From the cell containing the given text, extract its center point as (x, y) coordinate. 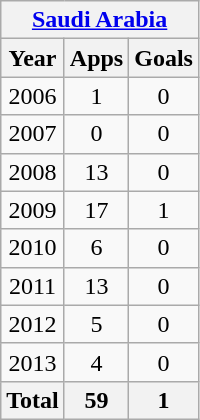
2012 (33, 324)
17 (96, 210)
Total (33, 400)
5 (96, 324)
2006 (33, 96)
6 (96, 248)
2007 (33, 134)
2013 (33, 362)
2010 (33, 248)
Goals (164, 58)
Year (33, 58)
Saudi Arabia (100, 20)
2011 (33, 286)
2009 (33, 210)
2008 (33, 172)
59 (96, 400)
Apps (96, 58)
4 (96, 362)
